Find where the given text appears and provide that cell's center as (x, y) coordinate. 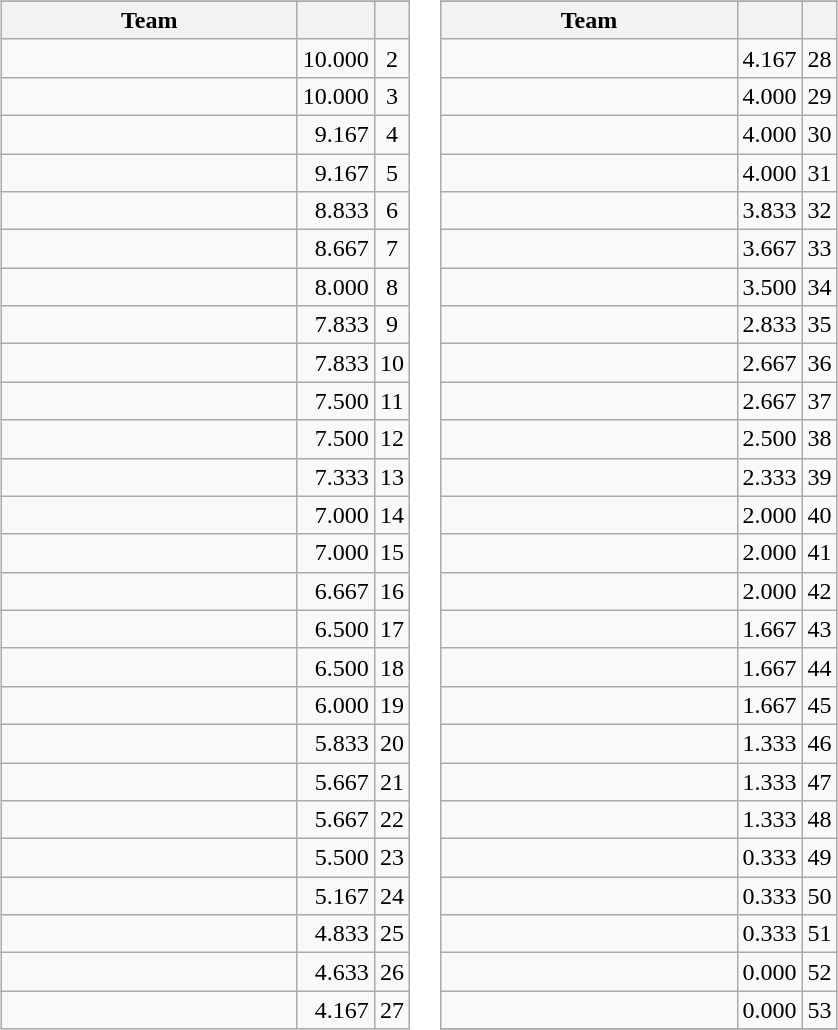
8 (392, 287)
8.667 (336, 249)
5 (392, 173)
2.333 (770, 477)
5.833 (336, 743)
29 (820, 96)
5.167 (336, 896)
16 (392, 591)
35 (820, 325)
41 (820, 553)
39 (820, 477)
10 (392, 363)
46 (820, 743)
5.500 (336, 858)
51 (820, 934)
49 (820, 858)
4.833 (336, 934)
22 (392, 820)
2 (392, 58)
33 (820, 249)
21 (392, 781)
30 (820, 134)
13 (392, 477)
53 (820, 1010)
47 (820, 781)
11 (392, 401)
45 (820, 705)
4.633 (336, 972)
4 (392, 134)
2.500 (770, 439)
44 (820, 667)
3.667 (770, 249)
14 (392, 515)
6.000 (336, 705)
52 (820, 972)
42 (820, 591)
36 (820, 363)
37 (820, 401)
20 (392, 743)
40 (820, 515)
3.833 (770, 211)
12 (392, 439)
38 (820, 439)
48 (820, 820)
6 (392, 211)
32 (820, 211)
27 (392, 1010)
2.833 (770, 325)
26 (392, 972)
24 (392, 896)
31 (820, 173)
25 (392, 934)
3.500 (770, 287)
15 (392, 553)
19 (392, 705)
8.000 (336, 287)
50 (820, 896)
43 (820, 629)
23 (392, 858)
18 (392, 667)
7 (392, 249)
8.833 (336, 211)
6.667 (336, 591)
3 (392, 96)
28 (820, 58)
34 (820, 287)
7.333 (336, 477)
9 (392, 325)
17 (392, 629)
